Find where the given text appears and provide that cell's center as (x, y) coordinate. 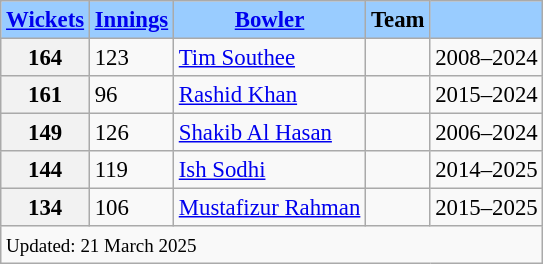
Ish Sodhi (269, 170)
123 (131, 58)
2015–2024 (486, 95)
Rashid Khan (269, 95)
Bowler (269, 20)
161 (46, 95)
Updated: 21 March 2025 (272, 245)
149 (46, 133)
164 (46, 58)
126 (131, 133)
Tim Southee (269, 58)
106 (131, 208)
Innings (131, 20)
2015–2025 (486, 208)
119 (131, 170)
134 (46, 208)
Wickets (46, 20)
Shakib Al Hasan (269, 133)
144 (46, 170)
Mustafizur Rahman (269, 208)
2008–2024 (486, 58)
2006–2024 (486, 133)
2014–2025 (486, 170)
96 (131, 95)
Team (398, 20)
